Extract the (X, Y) coordinate from the center of the cell holding the provided text.  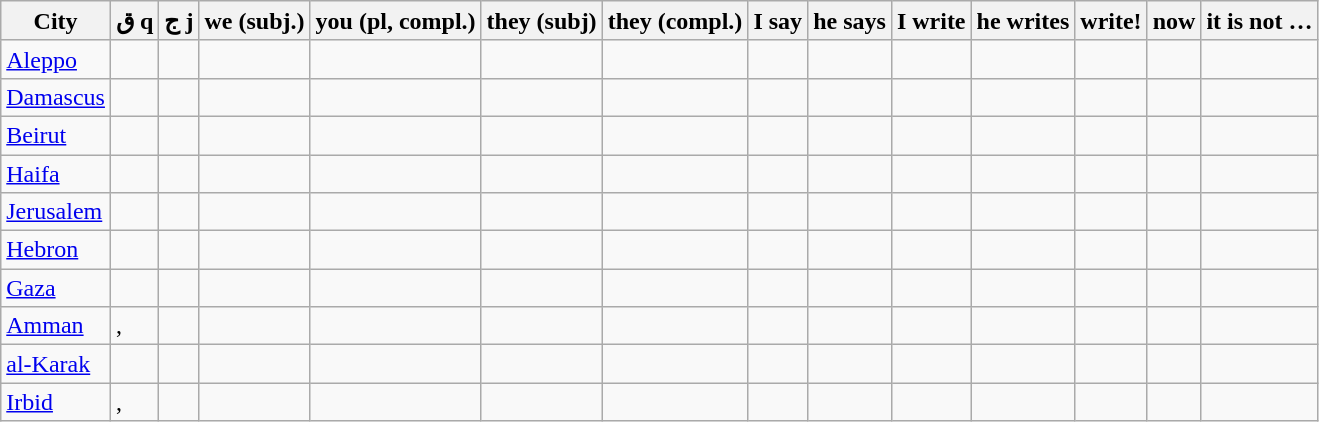
we (subj.) (254, 21)
now (1174, 21)
ج j (179, 21)
ق q (134, 21)
write! (1111, 21)
he says (850, 21)
Jerusalem (56, 212)
they (subj) (542, 21)
al-Karak (56, 364)
you (pl, compl.) (396, 21)
Haifa (56, 173)
Damascus (56, 97)
I say (778, 21)
Hebron (56, 250)
it is not … (1260, 21)
City (56, 21)
Gaza (56, 288)
Irbid (56, 402)
Beirut (56, 135)
Amman (56, 326)
I write (931, 21)
Aleppo (56, 59)
they (compl.) (675, 21)
he writes (1023, 21)
